Determine the (x, y) coordinate at the center of the cell enclosing the given text.  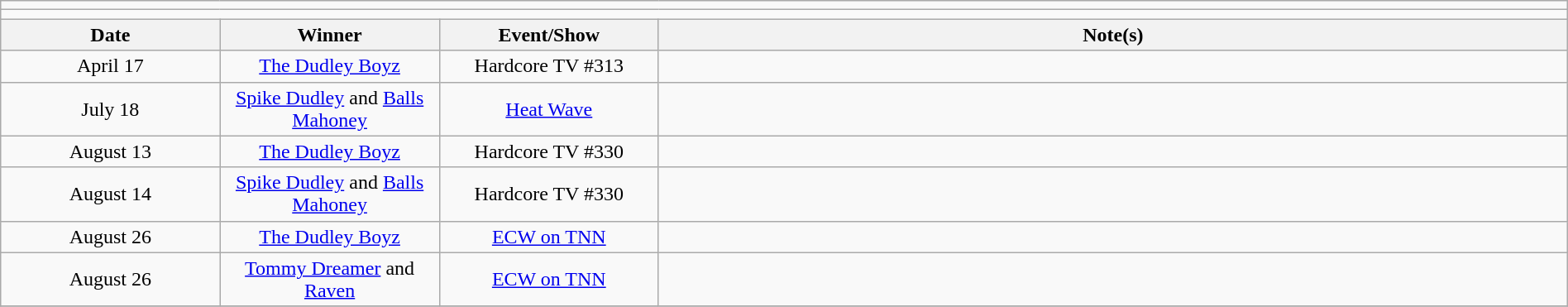
Winner (329, 35)
July 18 (111, 109)
Hardcore TV #313 (549, 66)
August 14 (111, 194)
April 17 (111, 66)
Heat Wave (549, 109)
Note(s) (1113, 35)
August 13 (111, 151)
Date (111, 35)
Event/Show (549, 35)
Tommy Dreamer and Raven (329, 280)
